Locate the cell with the specified text and output its (X, Y) center coordinate. 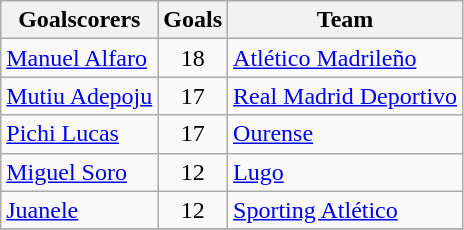
Goalscorers (80, 20)
Atlético Madrileño (346, 58)
Ourense (346, 134)
18 (193, 58)
Goals (193, 20)
Miguel Soro (80, 172)
Manuel Alfaro (80, 58)
Pichi Lucas (80, 134)
Team (346, 20)
Lugo (346, 172)
Real Madrid Deportivo (346, 96)
Mutiu Adepoju (80, 96)
Sporting Atlético (346, 210)
Juanele (80, 210)
